Capture the cell that displays the provided text and extract its [X, Y] central coordinate. 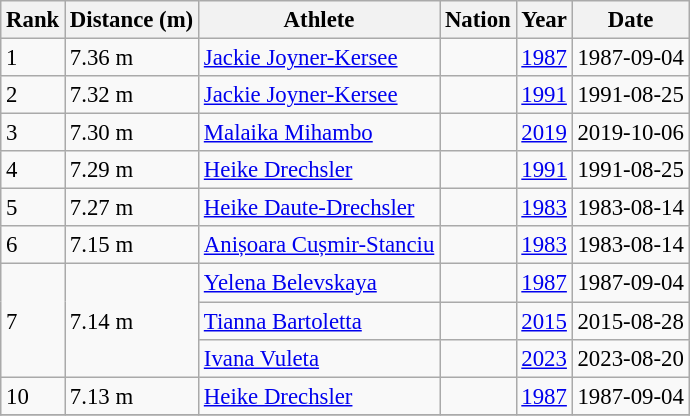
7.36 m [132, 58]
2015 [544, 321]
10 [33, 396]
1 [33, 58]
7.29 m [132, 170]
7.32 m [132, 95]
4 [33, 170]
2019-10-06 [630, 133]
6 [33, 245]
3 [33, 133]
Malaika Mihambo [320, 133]
Tianna Bartoletta [320, 321]
7.13 m [132, 396]
Anișoara Cușmir-Stanciu [320, 245]
Ivana Vuleta [320, 358]
7.15 m [132, 245]
Heike Daute-Drechsler [320, 208]
2023-08-20 [630, 358]
Distance (m) [132, 20]
7.30 m [132, 133]
7.27 m [132, 208]
Date [630, 20]
2019 [544, 133]
Athlete [320, 20]
7.14 m [132, 320]
2015-08-28 [630, 321]
7 [33, 320]
Yelena Belevskaya [320, 283]
5 [33, 208]
Rank [33, 20]
Nation [478, 20]
2 [33, 95]
2023 [544, 358]
Year [544, 20]
